Capture the cell that displays the provided text and extract its [X, Y] central coordinate. 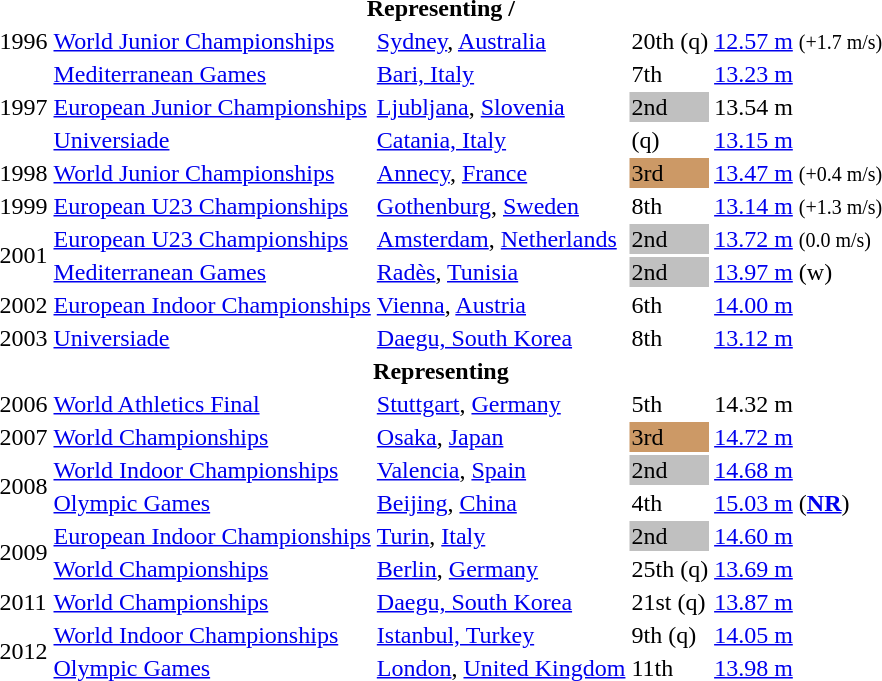
5th [670, 404]
Olympic Games [212, 503]
European Junior Championships [212, 107]
Valencia, Spain [501, 470]
20th (q) [670, 41]
Gothenburg, Sweden [501, 206]
Istanbul, Turkey [501, 635]
25th (q) [670, 569]
9th (q) [670, 635]
Turin, Italy [501, 536]
Amsterdam, Netherlands [501, 239]
Catania, Italy [501, 140]
Bari, Italy [501, 74]
Radès, Tunisia [501, 272]
4th [670, 503]
Stuttgart, Germany [501, 404]
7th [670, 74]
Beijing, China [501, 503]
21st (q) [670, 602]
Berlin, Germany [501, 569]
(q) [670, 140]
Sydney, Australia [501, 41]
Vienna, Austria [501, 305]
Annecy, France [501, 173]
6th [670, 305]
Ljubljana, Slovenia [501, 107]
Osaka, Japan [501, 437]
World Athletics Final [212, 404]
